For the text-containing cell, return its midpoint in (x, y) coordinate format. 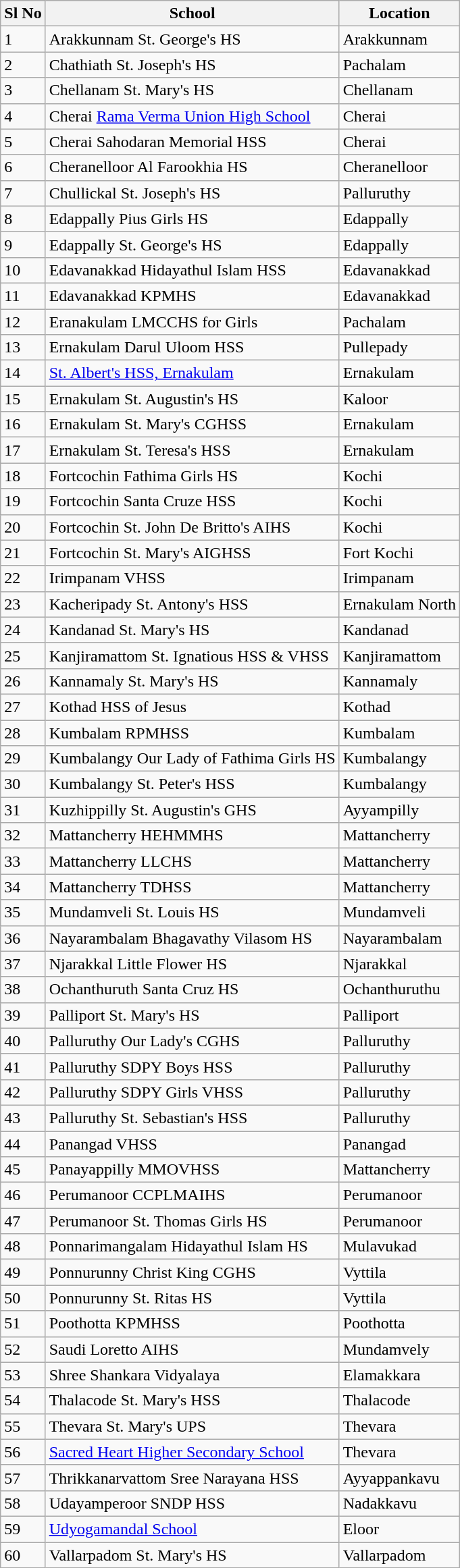
Sacred Heart Higher Secondary School (192, 1452)
14 (23, 373)
44 (23, 1144)
Saudi Loretto AIHS (192, 1349)
51 (23, 1324)
Ponnurunny St. Ritas HS (192, 1298)
Kothad HSS of Jesus (192, 707)
Njarakkal (399, 964)
Eranakulam LMCCHS for Girls (192, 322)
Eloor (399, 1529)
10 (23, 270)
Kanjiramattom St. Ignatious HSS & VHSS (192, 655)
Edavanakkad Hidayathul Islam HSS (192, 270)
58 (23, 1503)
35 (23, 913)
Ernakulam Darul Uloom HSS (192, 348)
Mulavukad (399, 1247)
25 (23, 655)
48 (23, 1247)
Arakkunnam (399, 39)
15 (23, 399)
Kandanad (399, 630)
27 (23, 707)
45 (23, 1170)
42 (23, 1092)
Mundamvely (399, 1349)
Pullepady (399, 348)
41 (23, 1066)
Kumbalangy St. Peter's HSS (192, 784)
Nadakkavu (399, 1503)
29 (23, 759)
Fortcochin Santa Cruze HSS (192, 502)
Poothotta (399, 1324)
Ochanthuruthu (399, 990)
Kanjiramattom (399, 655)
9 (23, 244)
Perumanoor St. Thomas Girls HS (192, 1221)
Chellanam (399, 90)
21 (23, 553)
Ayyampilly (399, 810)
Fortcochin St. Mary's AIGHSS (192, 553)
Palluruthy St. Sebastian's HSS (192, 1118)
43 (23, 1118)
Fort Kochi (399, 553)
Ernakulam North (399, 604)
Mattancherry LLCHS (192, 861)
Ernakulam St. Mary's CGHSS (192, 425)
40 (23, 1041)
Sl No (23, 13)
39 (23, 1015)
46 (23, 1195)
Poothotta KPMHSS (192, 1324)
52 (23, 1349)
37 (23, 964)
Kuzhippilly St. Augustin's GHS (192, 810)
Palluruthy SDPY Boys HSS (192, 1066)
4 (23, 116)
31 (23, 810)
56 (23, 1452)
20 (23, 527)
Kaloor (399, 399)
Fortcochin Fathima Girls HS (192, 476)
28 (23, 732)
38 (23, 990)
Palluruthy Our Lady's CGHS (192, 1041)
8 (23, 219)
Palliport St. Mary's HS (192, 1015)
Nayarambalam (399, 938)
Cheranelloor Al Farookhia HS (192, 167)
Kumbalangy Our Lady of Fathima Girls HS (192, 759)
Irimpanam VHSS (192, 578)
Thalacode (399, 1401)
23 (23, 604)
3 (23, 90)
Vallarpadom St. Mary's HS (192, 1555)
Ochanthuruth Santa Cruz HS (192, 990)
Perumanoor CCPLMAIHS (192, 1195)
2 (23, 65)
Vallarpadom (399, 1555)
53 (23, 1375)
26 (23, 681)
Palliport (399, 1015)
Palluruthy SDPY Girls VHSS (192, 1092)
Ponnurunny Christ King CGHS (192, 1272)
5 (23, 142)
Chellanam St. Mary's HS (192, 90)
Cheranelloor (399, 167)
Elamakkara (399, 1375)
Kumbalam RPMHSS (192, 732)
Ernakulam St. Teresa's HSS (192, 450)
47 (23, 1221)
32 (23, 836)
22 (23, 578)
Ernakulam St. Augustin's HS (192, 399)
1 (23, 39)
Irimpanam (399, 578)
Mundamveli (399, 913)
60 (23, 1555)
Panangad (399, 1144)
Mattancherry HEHMMHS (192, 836)
Ponnarimangalam Hidayathul Islam HS (192, 1247)
11 (23, 296)
Udyogamandal School (192, 1529)
7 (23, 193)
6 (23, 167)
13 (23, 348)
33 (23, 861)
Chullickal St. Joseph's HS (192, 193)
30 (23, 784)
Mundamveli St. Louis HS (192, 913)
Mattancherry TDHSS (192, 887)
Thevara St. Mary's UPS (192, 1426)
School (192, 13)
19 (23, 502)
55 (23, 1426)
Njarakkal Little Flower HS (192, 964)
Edavanakkad KPMHS (192, 296)
Cherai Rama Verma Union High School (192, 116)
59 (23, 1529)
Thalacode St. Mary's HSS (192, 1401)
50 (23, 1298)
49 (23, 1272)
Arakkunnam St. George's HS (192, 39)
24 (23, 630)
12 (23, 322)
17 (23, 450)
Edappally St. George's HS (192, 244)
16 (23, 425)
Location (399, 13)
Panangad VHSS (192, 1144)
Kandanad St. Mary's HS (192, 630)
Udayamperoor SNDP HSS (192, 1503)
Chathiath St. Joseph's HS (192, 65)
Kothad (399, 707)
Ayyappankavu (399, 1478)
Panayappilly MMOVHSS (192, 1170)
Cherai Sahodaran Memorial HSS (192, 142)
36 (23, 938)
18 (23, 476)
Fortcochin St. John De Britto's AIHS (192, 527)
St. Albert's HSS, Ernakulam (192, 373)
Shree Shankara Vidyalaya (192, 1375)
Edappally Pius Girls HS (192, 219)
Thrikkanarvattom Sree Narayana HSS (192, 1478)
57 (23, 1478)
34 (23, 887)
Kumbalam (399, 732)
54 (23, 1401)
Nayarambalam Bhagavathy Vilasom HS (192, 938)
Kannamaly (399, 681)
Kacheripady St. Antony's HSS (192, 604)
Kannamaly St. Mary's HS (192, 681)
